Scan for the cell matching the given text and deliver its (X, Y) coordinate at center. 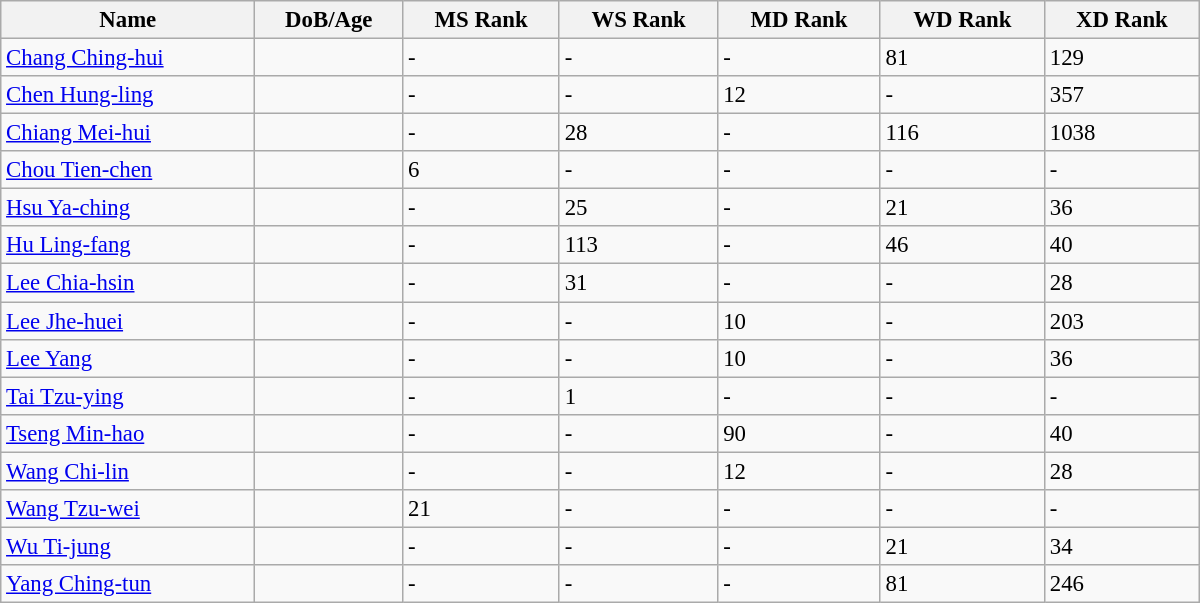
Chiang Mei-hui (128, 133)
Tseng Min-hao (128, 433)
Lee Yang (128, 358)
WS Rank (638, 20)
116 (962, 133)
Name (128, 20)
Tai Tzu-ying (128, 396)
129 (1122, 58)
113 (638, 245)
DoB/Age (329, 20)
Lee Jhe-huei (128, 321)
31 (638, 283)
Chen Hung-ling (128, 95)
1038 (1122, 133)
Hu Ling-fang (128, 245)
34 (1122, 546)
357 (1122, 95)
Wu Ti-jung (128, 546)
25 (638, 208)
MD Rank (799, 20)
90 (799, 433)
WD Rank (962, 20)
6 (482, 170)
Chou Tien-chen (128, 170)
46 (962, 245)
Yang Ching-tun (128, 584)
Wang Chi-lin (128, 471)
MS Rank (482, 20)
203 (1122, 321)
1 (638, 396)
Lee Chia-hsin (128, 283)
XD Rank (1122, 20)
Hsu Ya-ching (128, 208)
246 (1122, 584)
Chang Ching-hui (128, 58)
Wang Tzu-wei (128, 509)
